Search for the cell housing the specified text and yield its (x, y) center coordinate. 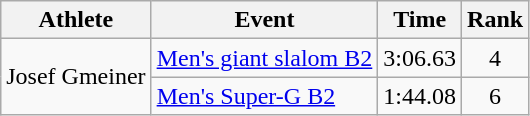
Men's giant slalom B2 (264, 58)
4 (496, 58)
Rank (496, 20)
Josef Gmeiner (76, 77)
Event (264, 20)
3:06.63 (420, 58)
Athlete (76, 20)
Men's Super-G B2 (264, 96)
Time (420, 20)
1:44.08 (420, 96)
6 (496, 96)
